Pinpoint the cell where the given text exists, returning its (X, Y) midpoint coordinate. 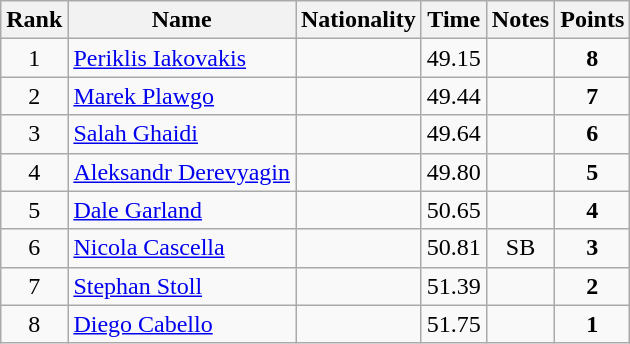
Points (592, 20)
Aleksandr Derevyagin (182, 172)
Time (454, 20)
SB (520, 248)
49.44 (454, 96)
Nationality (359, 20)
Notes (520, 20)
50.81 (454, 248)
49.15 (454, 58)
Diego Cabello (182, 324)
Periklis Iakovakis (182, 58)
Rank (34, 20)
Marek Plawgo (182, 96)
Nicola Cascella (182, 248)
Stephan Stoll (182, 286)
51.39 (454, 286)
50.65 (454, 210)
Salah Ghaidi (182, 134)
Dale Garland (182, 210)
49.64 (454, 134)
51.75 (454, 324)
Name (182, 20)
49.80 (454, 172)
